Extract the (X, Y) coordinate from the center of the cell holding the provided text.  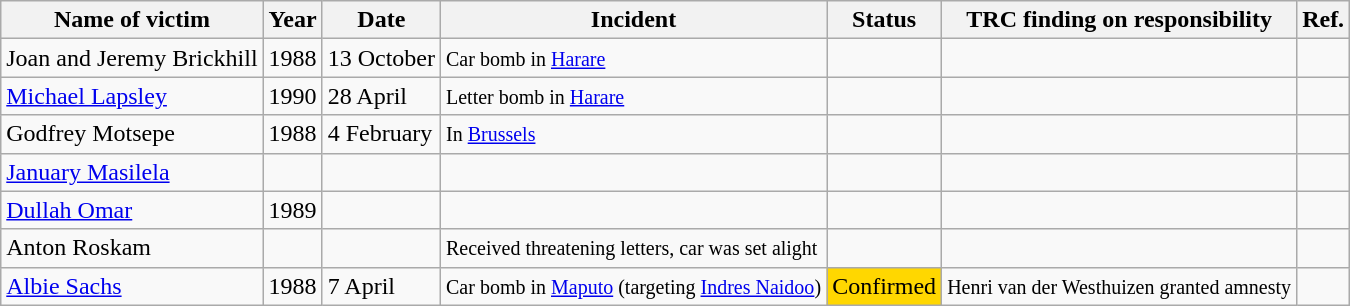
Name of victim (132, 20)
Godfrey Motsepe (132, 134)
Dullah Omar (132, 210)
TRC finding on responsibility (1120, 20)
7 April (381, 286)
13 October (381, 58)
In Brussels (634, 134)
1990 (292, 96)
Confirmed (884, 286)
Car bomb in Maputo (targeting Indres Naidoo) (634, 286)
Letter bomb in Harare (634, 96)
Car bomb in Harare (634, 58)
Michael Lapsley (132, 96)
January Masilela (132, 172)
Henri van der Westhuizen granted amnesty (1120, 286)
1989 (292, 210)
Year (292, 20)
28 April (381, 96)
Albie Sachs (132, 286)
Status (884, 20)
Ref. (1324, 20)
4 February (381, 134)
Anton Roskam (132, 248)
Received threatening letters, car was set alight (634, 248)
Date (381, 20)
Joan and Jeremy Brickhill (132, 58)
Incident (634, 20)
